Return the [x, y] coordinate for the center point of the cell that contains the specified text.  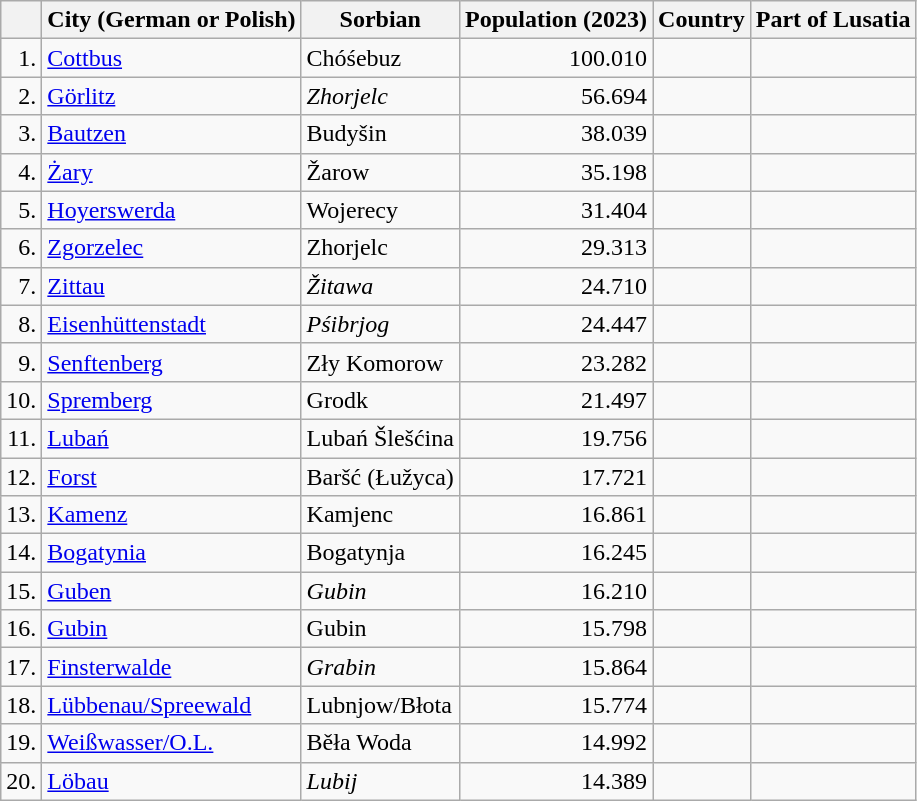
17. [22, 667]
Chóśebuz [380, 58]
Senftenberg [172, 362]
17.721 [556, 477]
Guben [172, 591]
14. [22, 553]
19.756 [556, 438]
24.447 [556, 324]
31.404 [556, 210]
4. [22, 172]
Zły Komorow [380, 362]
Forst [172, 477]
Lubij [380, 781]
10. [22, 400]
7. [22, 286]
Spremberg [172, 400]
20. [22, 781]
Hoyerswerda [172, 210]
15.774 [556, 705]
Kamjenc [380, 515]
21.497 [556, 400]
Population (2023) [556, 20]
Finsterwalde [172, 667]
Löbau [172, 781]
Budyšin [380, 134]
Cottbus [172, 58]
8. [22, 324]
Eisenhüttenstadt [172, 324]
Zittau [172, 286]
56.694 [556, 96]
Žarow [380, 172]
Zgorzelec [172, 248]
35.198 [556, 172]
5. [22, 210]
6. [22, 248]
Country [702, 20]
1. [22, 58]
Bogatynia [172, 553]
15.798 [556, 629]
Grodk [380, 400]
11. [22, 438]
Lubań Šlešćina [380, 438]
12. [22, 477]
Lübbenau/Spreewald [172, 705]
13. [22, 515]
24.710 [556, 286]
Lubań [172, 438]
City (German or Polish) [172, 20]
Bautzen [172, 134]
Part of Lusatia [833, 20]
2. [22, 96]
Wojerecy [380, 210]
3. [22, 134]
Weißwasser/O.L. [172, 743]
Lubnjow/Błota [380, 705]
Pśibrjog [380, 324]
23.282 [556, 362]
9. [22, 362]
Sorbian [380, 20]
38.039 [556, 134]
100.010 [556, 58]
Baršć (Łužyca) [380, 477]
15.864 [556, 667]
14.992 [556, 743]
16. [22, 629]
14.389 [556, 781]
15. [22, 591]
Běła Woda [380, 743]
Żary [172, 172]
Görlitz [172, 96]
19. [22, 743]
Žitawa [380, 286]
18. [22, 705]
Grabin [380, 667]
16.245 [556, 553]
29.313 [556, 248]
Kamenz [172, 515]
16.210 [556, 591]
Bogatynja [380, 553]
16.861 [556, 515]
